Pinpoint the cell where the given text exists, returning its [x, y] midpoint coordinate. 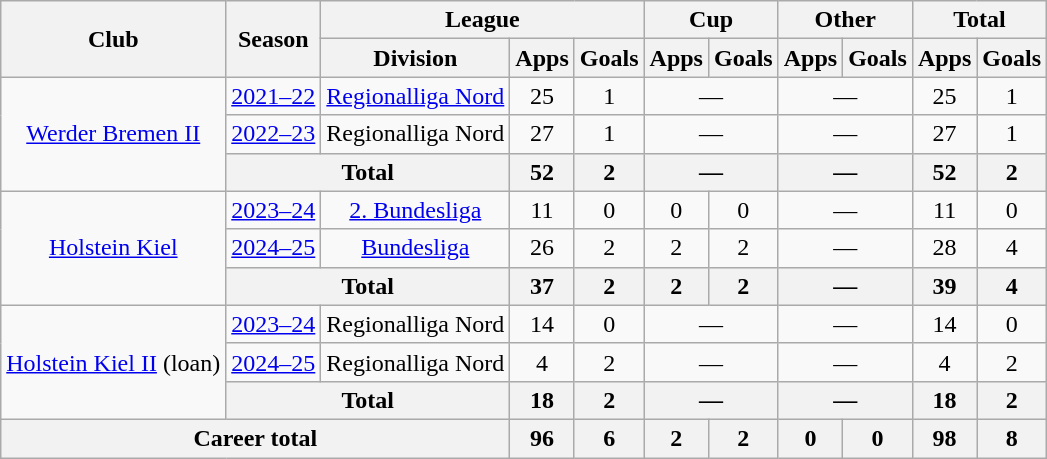
Other [845, 20]
2. Bundesliga [416, 210]
Holstein Kiel II (loan) [114, 362]
2021–22 [274, 96]
96 [542, 438]
Club [114, 39]
37 [542, 286]
2022–23 [274, 134]
28 [944, 248]
Division [416, 58]
Cup [711, 20]
Season [274, 39]
39 [944, 286]
Career total [256, 438]
Werder Bremen II [114, 134]
98 [944, 438]
26 [542, 248]
League [482, 20]
Bundesliga [416, 248]
Holstein Kiel [114, 248]
6 [609, 438]
8 [1012, 438]
